Identify which cell holds the provided text, then report its (x, y) central coordinate. 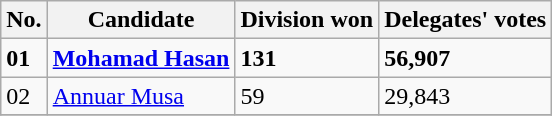
Candidate (141, 20)
29,843 (466, 96)
59 (307, 96)
Division won (307, 20)
56,907 (466, 58)
Delegates' votes (466, 20)
Mohamad Hasan (141, 58)
131 (307, 58)
02 (24, 96)
01 (24, 58)
No. (24, 20)
Annuar Musa (141, 96)
